Provide the (X, Y) coordinate of the cell's center where the given text is located.  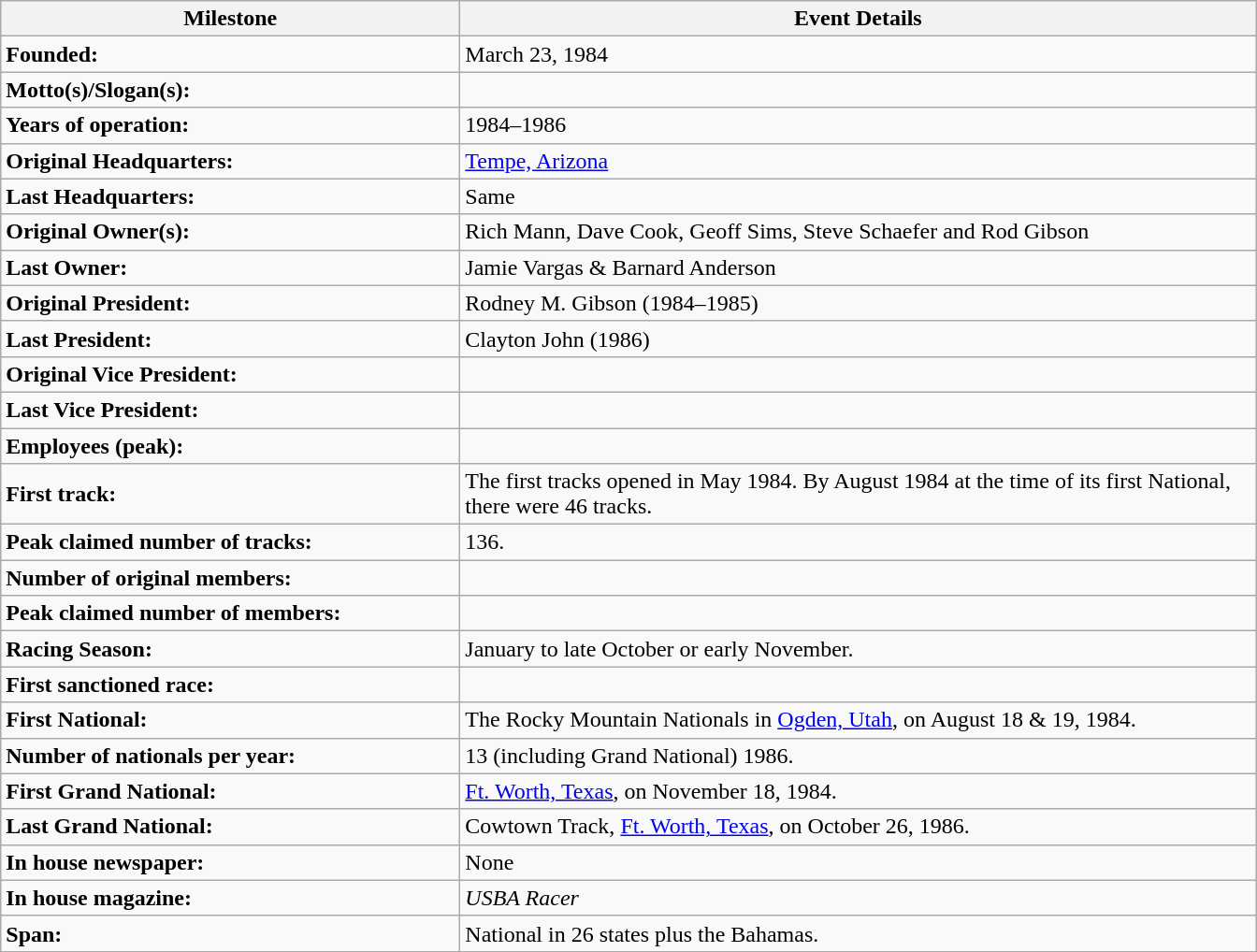
January to late October or early November. (859, 649)
1984–1986 (859, 125)
Tempe, Arizona (859, 161)
Last Owner: (230, 267)
13 (including Grand National) 1986. (859, 756)
USBA Racer (859, 898)
Number of nationals per year: (230, 756)
First National: (230, 720)
Racing Season: (230, 649)
In house magazine: (230, 898)
First sanctioned race: (230, 685)
Peak claimed number of tracks: (230, 542)
Rich Mann, Dave Cook, Geoff Sims, Steve Schaefer and Rod Gibson (859, 232)
Ft. Worth, Texas, on November 18, 1984. (859, 791)
Last Vice President: (230, 410)
Span: (230, 933)
Number of original members: (230, 578)
Last Headquarters: (230, 196)
Clayton John (1986) (859, 339)
Last President: (230, 339)
The first tracks opened in May 1984. By August 1984 at the time of its first National, there were 46 tracks. (859, 494)
Event Details (859, 19)
Original Owner(s): (230, 232)
Original Headquarters: (230, 161)
Employees (peak): (230, 446)
Rodney M. Gibson (1984–1985) (859, 303)
The Rocky Mountain Nationals in Ogden, Utah, on August 18 & 19, 1984. (859, 720)
Same (859, 196)
March 23, 1984 (859, 54)
First track: (230, 494)
In house newspaper: (230, 862)
Last Grand National: (230, 827)
Original President: (230, 303)
First Grand National: (230, 791)
Founded: (230, 54)
Motto(s)/Slogan(s): (230, 90)
National in 26 states plus the Bahamas. (859, 933)
Original Vice President: (230, 374)
Years of operation: (230, 125)
Jamie Vargas & Barnard Anderson (859, 267)
None (859, 862)
Cowtown Track, Ft. Worth, Texas, on October 26, 1986. (859, 827)
Milestone (230, 19)
Peak claimed number of members: (230, 613)
136. (859, 542)
